Provide the (X, Y) coordinate of the cell's center where the given text is located.  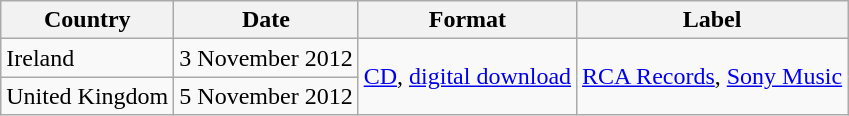
RCA Records, Sony Music (712, 77)
Format (467, 20)
Date (266, 20)
CD, digital download (467, 77)
Country (88, 20)
5 November 2012 (266, 96)
3 November 2012 (266, 58)
United Kingdom (88, 96)
Ireland (88, 58)
Label (712, 20)
